Search for the cell housing the specified text and yield its [X, Y] center coordinate. 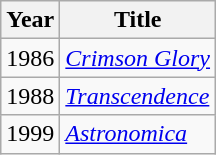
1986 [30, 58]
Astronomica [138, 134]
Year [30, 20]
1999 [30, 134]
Transcendence [138, 96]
1988 [30, 96]
Crimson Glory [138, 58]
Title [138, 20]
